Search for the cell housing the specified text and yield its [x, y] center coordinate. 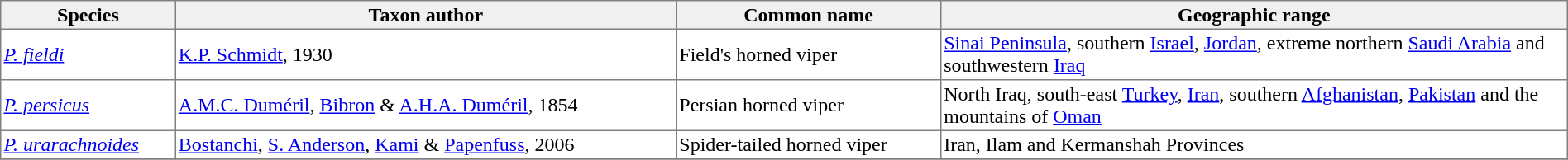
Geographic range [1254, 15]
Persian horned viper [809, 106]
Field's horned viper [809, 54]
A.M.C. Duméril, Bibron & A.H.A. Duméril, 1854 [426, 106]
North Iraq, south-east Turkey, Iran, southern Afghanistan, Pakistan and the mountains of Oman [1254, 106]
Bostanchi, S. Anderson, Kami & Papenfuss, 2006 [426, 144]
K.P. Schmidt, 1930 [426, 54]
P. fieldi [88, 54]
Iran, Ilam and Kermanshah Provinces [1254, 144]
P. urarachnoides [88, 144]
P. persicus [88, 106]
Spider-tailed horned viper [809, 144]
Taxon author [426, 15]
Sinai Peninsula, southern Israel, Jordan, extreme northern Saudi Arabia and southwestern Iraq [1254, 54]
Common name [809, 15]
Species [88, 15]
